For the text-containing cell, return its midpoint in (X, Y) coordinate format. 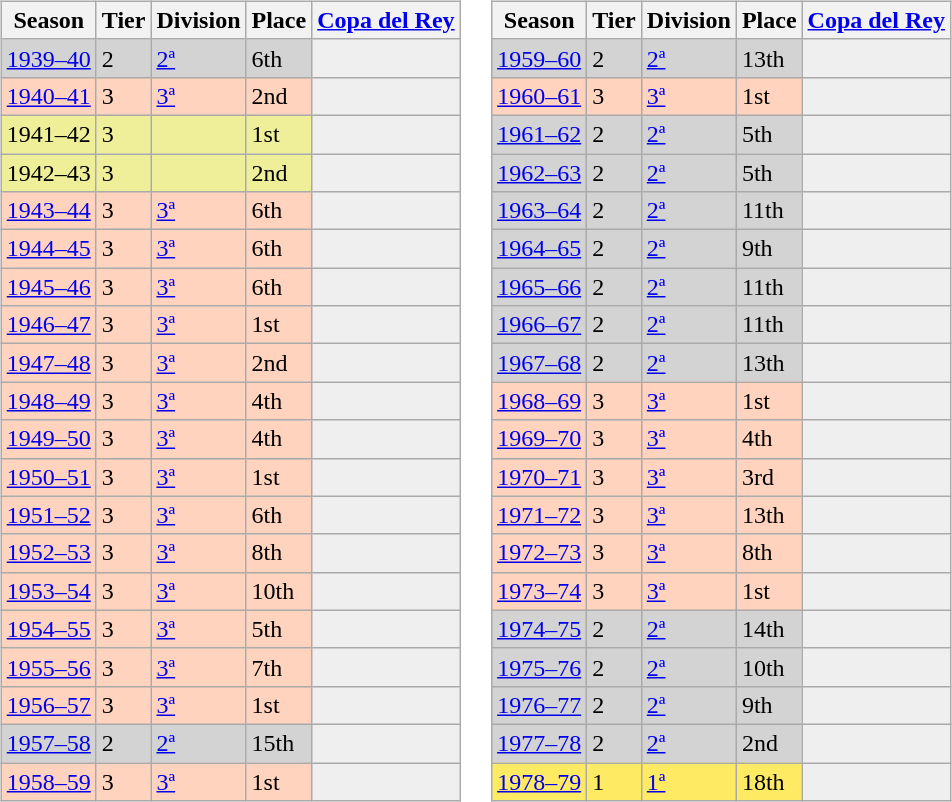
1974–75 (540, 629)
1958–59 (48, 781)
1970–71 (540, 477)
1944–45 (48, 249)
1947–48 (48, 363)
1943–44 (48, 211)
1942–43 (48, 173)
1969–70 (540, 439)
1977–78 (540, 743)
1953–54 (48, 591)
1960–61 (540, 96)
1971–72 (540, 515)
1963–64 (540, 211)
1978–79 (540, 781)
1950–51 (48, 477)
1964–65 (540, 249)
1955–56 (48, 667)
1972–73 (540, 553)
1940–41 (48, 96)
1954–55 (48, 629)
1961–62 (540, 134)
1949–50 (48, 439)
18th (769, 781)
1975–76 (540, 667)
1962–63 (540, 173)
1941–42 (48, 134)
7th (279, 667)
1951–52 (48, 515)
1 (614, 781)
14th (769, 629)
1948–49 (48, 401)
1968–69 (540, 401)
1973–74 (540, 591)
1976–77 (540, 705)
1939–40 (48, 58)
1952–53 (48, 553)
1959–60 (540, 58)
1967–68 (540, 363)
1957–58 (48, 743)
1956–57 (48, 705)
1946–47 (48, 325)
3rd (769, 477)
15th (279, 743)
1965–66 (540, 287)
1ª (688, 781)
1945–46 (48, 287)
1966–67 (540, 325)
